Return the [x, y] coordinate for the center point of the cell that contains the specified text.  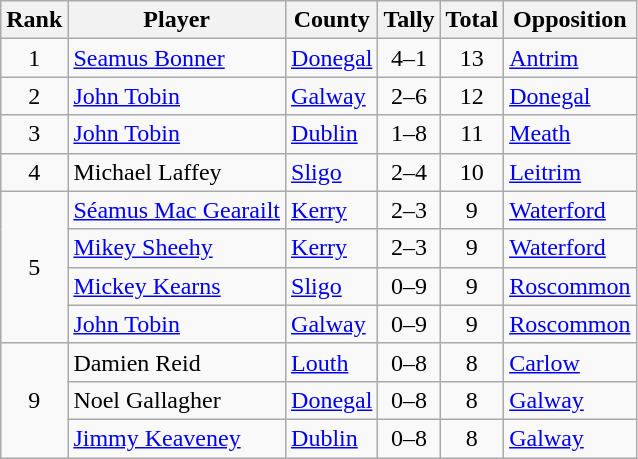
Leitrim [570, 172]
Carlow [570, 362]
4 [34, 172]
Séamus Mac Gearailt [177, 210]
Opposition [570, 20]
3 [34, 134]
2 [34, 96]
Seamus Bonner [177, 58]
2–4 [409, 172]
10 [472, 172]
Mikey Sheehy [177, 248]
1 [34, 58]
County [332, 20]
Damien Reid [177, 362]
Meath [570, 134]
Player [177, 20]
Mickey Kearns [177, 286]
Michael Laffey [177, 172]
5 [34, 267]
Louth [332, 362]
Noel Gallagher [177, 400]
Antrim [570, 58]
1–8 [409, 134]
Tally [409, 20]
2–6 [409, 96]
13 [472, 58]
Jimmy Keaveney [177, 438]
12 [472, 96]
4–1 [409, 58]
11 [472, 134]
Total [472, 20]
Rank [34, 20]
